Identify which cell holds the provided text, then report its (X, Y) central coordinate. 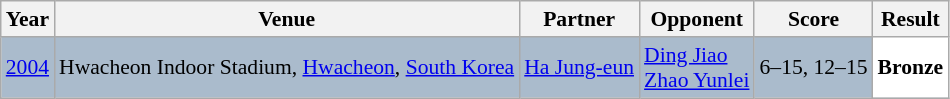
Hwacheon Indoor Stadium, Hwacheon, South Korea (286, 68)
6–15, 12–15 (813, 68)
Result (911, 19)
Partner (579, 19)
Ha Jung-eun (579, 68)
Score (813, 19)
2004 (28, 68)
Bronze (911, 68)
Opponent (696, 19)
Ding Jiao Zhao Yunlei (696, 68)
Year (28, 19)
Venue (286, 19)
